Return the (x, y) coordinate for the center point of the cell that contains the specified text.  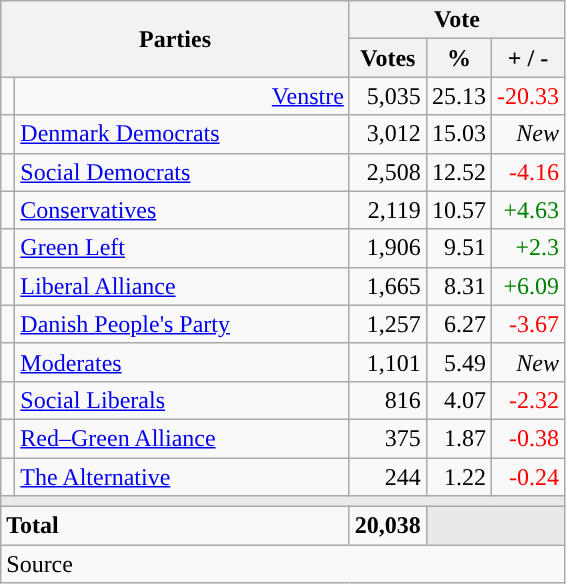
5,035 (388, 96)
10.57 (458, 210)
-0.24 (528, 477)
The Alternative (182, 477)
Parties (176, 39)
1.87 (458, 438)
1,101 (388, 362)
+2.3 (528, 248)
4.07 (458, 400)
+4.63 (528, 210)
-3.67 (528, 324)
20,038 (388, 526)
816 (388, 400)
2,119 (388, 210)
Danish People's Party (182, 324)
Red–Green Alliance (182, 438)
1,906 (388, 248)
+6.09 (528, 286)
Liberal Alliance (182, 286)
3,012 (388, 134)
Total (176, 526)
Venstre (182, 96)
-2.32 (528, 400)
-20.33 (528, 96)
1.22 (458, 477)
1,257 (388, 324)
Votes (388, 58)
12.52 (458, 172)
Social Liberals (182, 400)
-0.38 (528, 438)
9.51 (458, 248)
+ / - (528, 58)
375 (388, 438)
15.03 (458, 134)
Moderates (182, 362)
-4.16 (528, 172)
Green Left (182, 248)
Source (283, 564)
1,665 (388, 286)
6.27 (458, 324)
Conservatives (182, 210)
Social Democrats (182, 172)
25.13 (458, 96)
% (458, 58)
Vote (456, 20)
8.31 (458, 286)
2,508 (388, 172)
244 (388, 477)
5.49 (458, 362)
Denmark Democrats (182, 134)
